Return the (x, y) coordinate for the center point of the cell that contains the specified text.  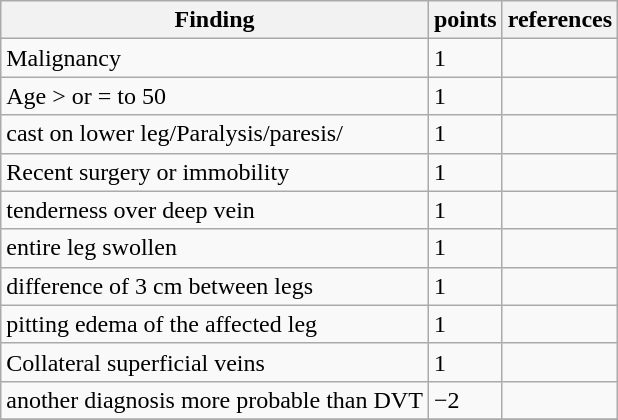
points (465, 20)
another diagnosis more probable than DVT (215, 400)
Finding (215, 20)
Age > or = to 50 (215, 96)
pitting edema of the affected leg (215, 324)
references (560, 20)
difference of 3 cm between legs (215, 286)
Recent surgery or immobility (215, 172)
entire leg swollen (215, 248)
cast on lower leg/Paralysis/paresis/ (215, 134)
Collateral superficial veins (215, 362)
tenderness over deep vein (215, 210)
−2 (465, 400)
Malignancy (215, 58)
